Search for the cell housing the specified text and yield its [x, y] center coordinate. 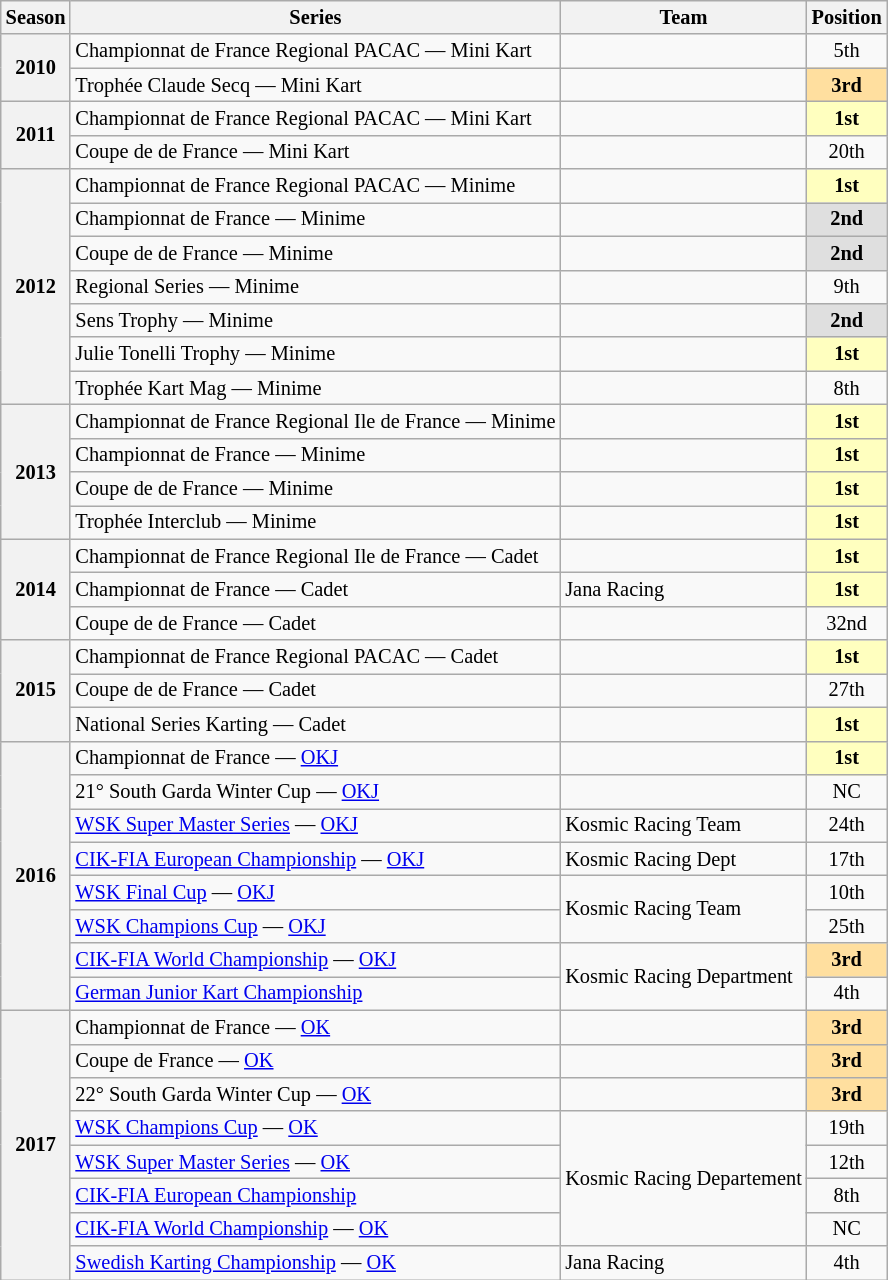
9th [847, 287]
Kosmic Racing Dept [683, 859]
5th [847, 51]
Coupe de France — OK [315, 1061]
19th [847, 1128]
17th [847, 859]
Championnat de France Regional PACAC — Cadet [315, 657]
Julie Tonelli Trophy — Minime [315, 354]
2015 [36, 690]
CIK-FIA European Championship [315, 1195]
Position [847, 17]
32nd [847, 623]
24th [847, 825]
Sens Trophy — Minime [315, 320]
Championnat de France — Cadet [315, 589]
Coupe de de France — Mini Kart [315, 152]
German Junior Kart Championship [315, 993]
Championnat de France Regional Ile de France — Minime [315, 421]
2011 [36, 134]
Kosmic Racing Departement [683, 1178]
10th [847, 892]
CIK-FIA European Championship — OKJ [315, 859]
Team [683, 17]
2016 [36, 876]
Trophée Kart Mag — Minime [315, 388]
2014 [36, 590]
WSK Champions Cup — OK [315, 1128]
CIK-FIA World Championship — OKJ [315, 960]
2013 [36, 472]
25th [847, 926]
22° South Garda Winter Cup — OK [315, 1094]
Swedish Karting Championship — OK [315, 1263]
2017 [36, 1144]
Kosmic Racing Department [683, 976]
Trophée Claude Secq — Mini Kart [315, 85]
Championnat de France — OK [315, 1027]
National Series Karting — Cadet [315, 724]
20th [847, 152]
WSK Super Master Series — OKJ [315, 825]
Trophée Interclub — Minime [315, 522]
WSK Super Master Series — OK [315, 1162]
Championnat de France Regional PACAC — Minime [315, 186]
Championnat de France — OKJ [315, 758]
21° South Garda Winter Cup — OKJ [315, 791]
Series [315, 17]
12th [847, 1162]
27th [847, 690]
WSK Final Cup — OKJ [315, 892]
2012 [36, 287]
WSK Champions Cup — OKJ [315, 926]
CIK-FIA World Championship — OK [315, 1229]
2010 [36, 68]
Season [36, 17]
Regional Series — Minime [315, 287]
Championnat de France Regional Ile de France — Cadet [315, 556]
